Search for the cell housing the specified text and yield its [X, Y] center coordinate. 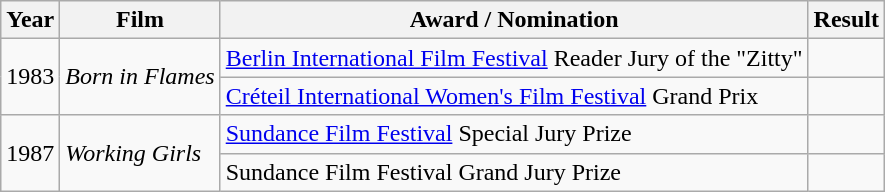
Born in Flames [140, 77]
Berlin International Film Festival Reader Jury of the "Zitty" [514, 58]
Year [30, 20]
Sundance Film Festival Special Jury Prize [514, 134]
1983 [30, 77]
1987 [30, 153]
Film [140, 20]
Créteil International Women's Film Festival Grand Prix [514, 96]
Sundance Film Festival Grand Jury Prize [514, 172]
Result [846, 20]
Award / Nomination [514, 20]
Working Girls [140, 153]
